Search for the cell housing the specified text and yield its [X, Y] center coordinate. 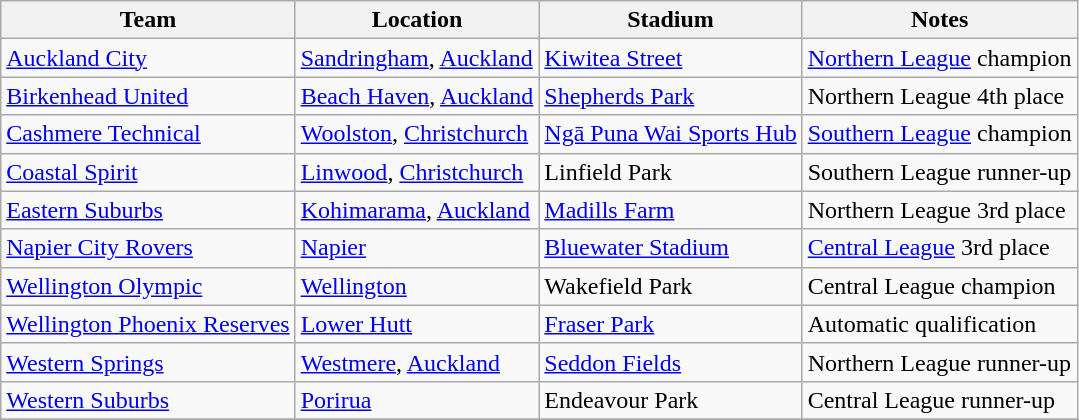
Endeavour Park [670, 400]
Wellington Olympic [148, 286]
Northern League runner-up [940, 362]
Beach Haven, Auckland [417, 96]
Sandringham, Auckland [417, 58]
Linfield Park [670, 172]
Stadium [670, 20]
Team [148, 20]
Northern League 4th place [940, 96]
Automatic qualification [940, 324]
Wellington [417, 286]
Woolston, Christchurch [417, 134]
Northern League 3rd place [940, 210]
Fraser Park [670, 324]
Wellington Phoenix Reserves [148, 324]
Westmere, Auckland [417, 362]
Central League champion [940, 286]
Cashmere Technical [148, 134]
Location [417, 20]
Ngā Puna Wai Sports Hub [670, 134]
Auckland City [148, 58]
Lower Hutt [417, 324]
Western Springs [148, 362]
Kohimarama, Auckland [417, 210]
Birkenhead United [148, 96]
Central League runner-up [940, 400]
Napier City Rovers [148, 248]
Notes [940, 20]
Southern League champion [940, 134]
Northern League champion [940, 58]
Wakefield Park [670, 286]
Southern League runner-up [940, 172]
Porirua [417, 400]
Bluewater Stadium [670, 248]
Napier [417, 248]
Central League 3rd place [940, 248]
Linwood, Christchurch [417, 172]
Eastern Suburbs [148, 210]
Seddon Fields [670, 362]
Western Suburbs [148, 400]
Shepherds Park [670, 96]
Madills Farm [670, 210]
Kiwitea Street [670, 58]
Coastal Spirit [148, 172]
